Scan for the cell matching the given text and deliver its [X, Y] coordinate at center. 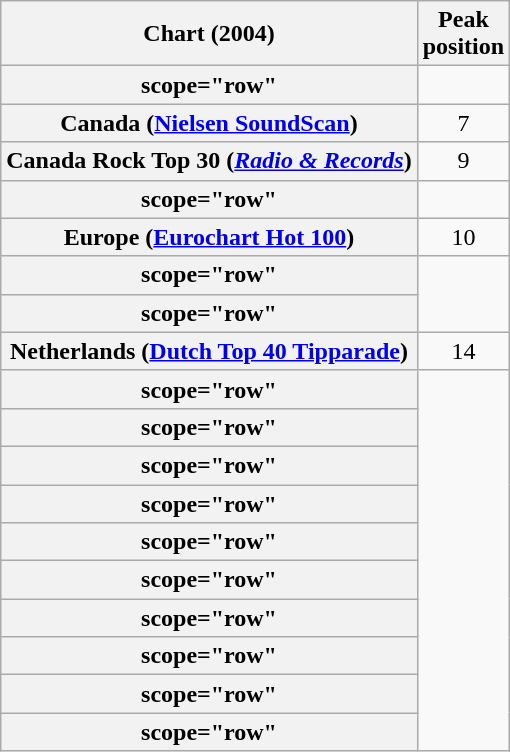
7 [463, 123]
Canada Rock Top 30 (Radio & Records) [209, 161]
14 [463, 351]
10 [463, 237]
Europe (Eurochart Hot 100) [209, 237]
9 [463, 161]
Chart (2004) [209, 34]
Peakposition [463, 34]
Canada (Nielsen SoundScan) [209, 123]
Netherlands (Dutch Top 40 Tipparade) [209, 351]
